Return (x, y) of the center of cell containing provided text 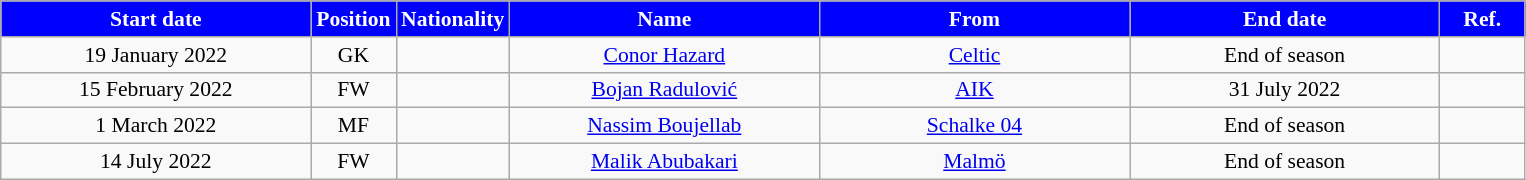
Conor Hazard (664, 55)
Celtic (974, 55)
Malik Abubakari (664, 162)
19 January 2022 (156, 55)
MF (354, 126)
Malmö (974, 162)
GK (354, 55)
End date (1285, 19)
Bojan Radulović (664, 90)
Nassim Boujellab (664, 126)
Position (354, 19)
15 February 2022 (156, 90)
AIK (974, 90)
Start date (156, 19)
Ref. (1482, 19)
From (974, 19)
14 July 2022 (156, 162)
31 July 2022 (1285, 90)
1 March 2022 (156, 126)
Schalke 04 (974, 126)
Nationality (452, 19)
Name (664, 19)
